Determine the (x, y) coordinate at the center of the cell enclosing the given text.  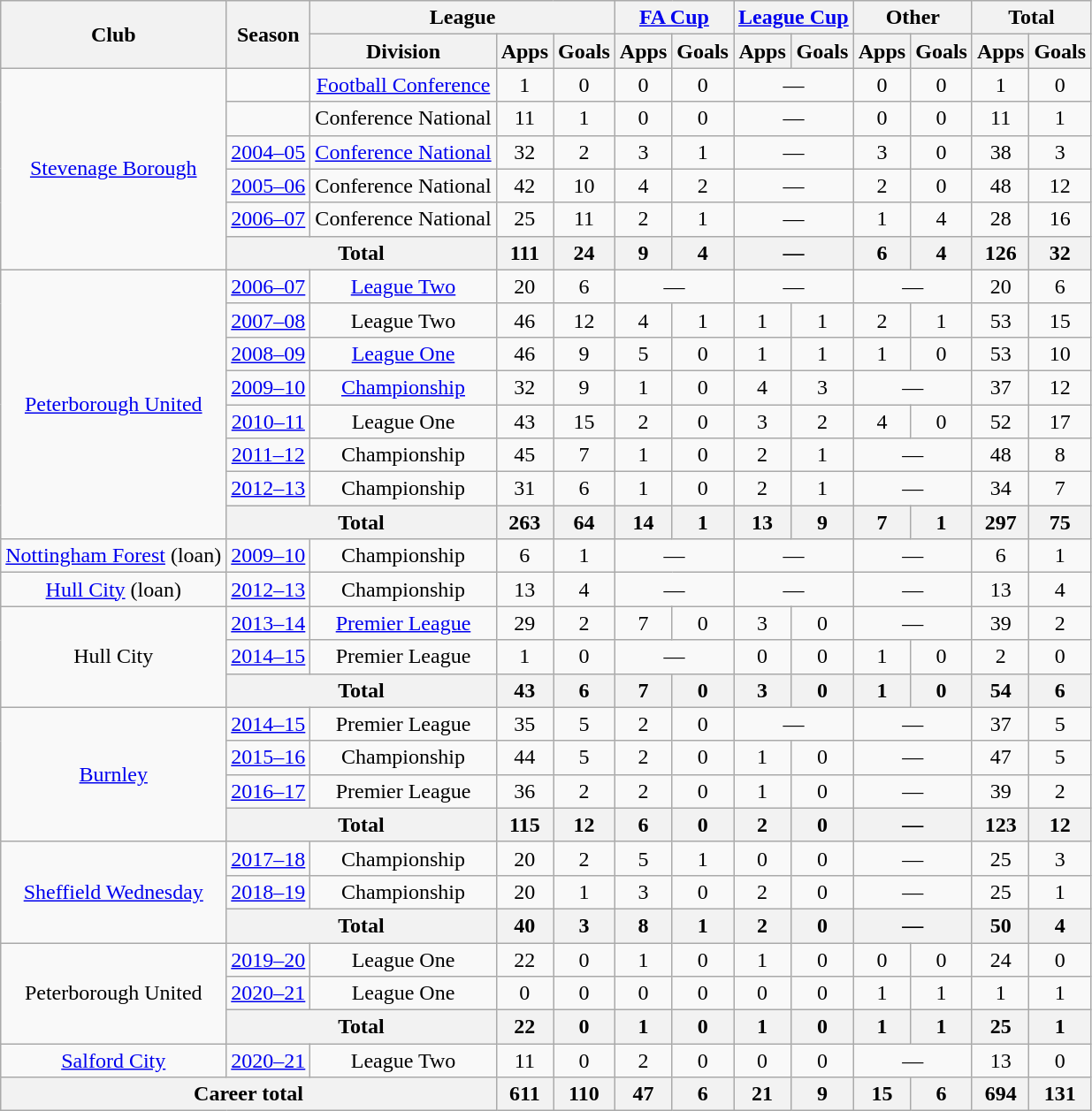
2007–08 (269, 320)
2011–12 (269, 455)
Football Conference (403, 85)
Season (269, 34)
52 (1000, 422)
Burnley (113, 774)
50 (1000, 925)
110 (584, 1094)
2017–18 (269, 858)
40 (524, 925)
FA Cup (674, 18)
54 (1000, 690)
64 (584, 522)
League Cup (794, 18)
Career total (248, 1094)
34 (1000, 489)
Division (403, 51)
17 (1060, 422)
Club (113, 34)
14 (643, 522)
2019–20 (269, 959)
31 (524, 489)
36 (524, 791)
2004–05 (269, 152)
35 (524, 724)
38 (1000, 152)
297 (1000, 522)
Stevenage Borough (113, 169)
Other (913, 18)
21 (762, 1094)
28 (1000, 219)
Hull City (loan) (113, 590)
263 (524, 522)
2015–16 (269, 757)
16 (1060, 219)
2013–14 (269, 623)
2008–09 (269, 354)
2010–11 (269, 422)
42 (524, 186)
2016–17 (269, 791)
44 (524, 757)
75 (1060, 522)
115 (524, 825)
2018–19 (269, 892)
Nottingham Forest (loan) (113, 556)
Hull City (113, 657)
Salford City (113, 1061)
111 (524, 253)
123 (1000, 825)
694 (1000, 1094)
45 (524, 455)
29 (524, 623)
Sheffield Wednesday (113, 892)
131 (1060, 1094)
611 (524, 1094)
126 (1000, 253)
League (462, 18)
2005–06 (269, 186)
